Provide the (X, Y) coordinate of the cell's center where the given text is located.  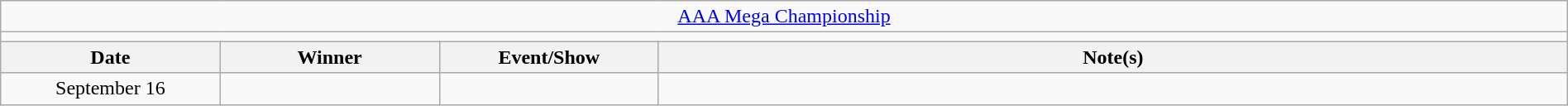
Event/Show (549, 57)
Winner (329, 57)
Date (111, 57)
Note(s) (1113, 57)
September 16 (111, 89)
AAA Mega Championship (784, 17)
